Locate the cell with the specified text and output its (x, y) center coordinate. 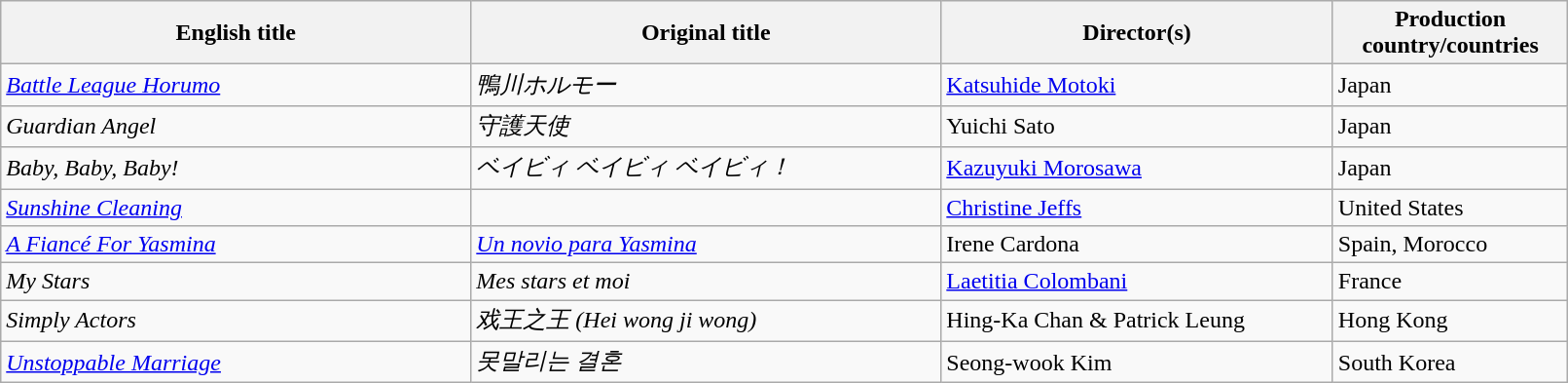
Director(s) (1137, 33)
ベイビィ ベイビィ ベイビィ！ (707, 168)
Mes stars et moi (707, 282)
Original title (707, 33)
鴨川ホルモー (707, 86)
My Stars (236, 282)
A Fiancé For Yasmina (236, 245)
Production country/countries (1450, 33)
못말리는 결혼 (707, 363)
Spain, Morocco (1450, 245)
戏王之王 (Hei wong ji wong) (707, 322)
Hing-Ka Chan & Patrick Leung (1137, 322)
Un novio para Yasmina (707, 245)
Hong Kong (1450, 322)
Katsuhide Motoki (1137, 86)
Kazuyuki Morosawa (1137, 168)
South Korea (1450, 363)
Simply Actors (236, 322)
France (1450, 282)
Christine Jeffs (1137, 208)
Seong-wook Kim (1137, 363)
Yuichi Sato (1137, 127)
United States (1450, 208)
English title (236, 33)
Irene Cardona (1137, 245)
Sunshine Cleaning (236, 208)
Baby, Baby, Baby! (236, 168)
守護天使 (707, 127)
Battle League Horumo (236, 86)
Guardian Angel (236, 127)
Laetitia Colombani (1137, 282)
Unstoppable Marriage (236, 363)
